Scan for the cell matching the given text and deliver its (x, y) coordinate at center. 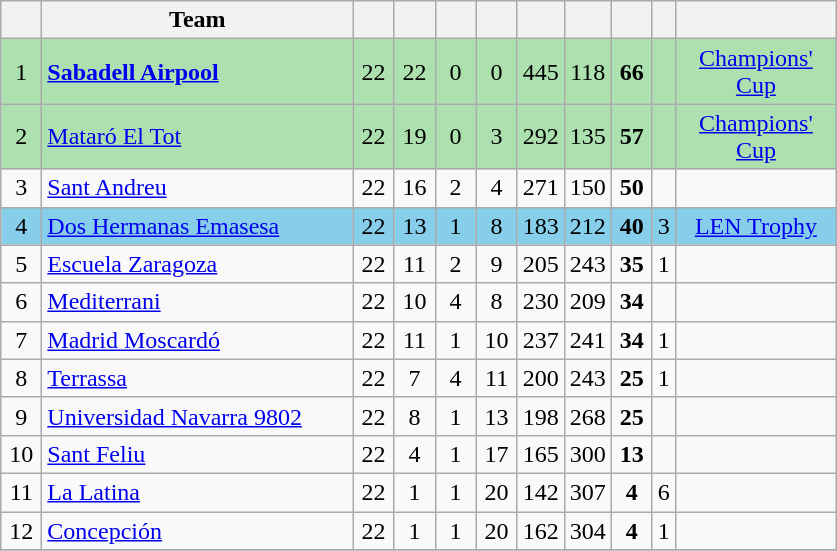
LEN Trophy (756, 226)
200 (540, 378)
268 (588, 416)
Sant Andreu (198, 188)
304 (588, 531)
57 (632, 136)
Concepción (198, 531)
19 (414, 136)
16 (414, 188)
271 (540, 188)
Mataró El Tot (198, 136)
118 (588, 72)
150 (588, 188)
35 (632, 264)
209 (588, 302)
307 (588, 492)
142 (540, 492)
5 (22, 264)
205 (540, 264)
183 (540, 226)
La Latina (198, 492)
Terrassa (198, 378)
292 (540, 136)
212 (588, 226)
Sant Feliu (198, 454)
241 (588, 340)
230 (540, 302)
237 (540, 340)
198 (540, 416)
445 (540, 72)
135 (588, 136)
Escuela Zaragoza (198, 264)
12 (22, 531)
Dos Hermanas Emasesa (198, 226)
40 (632, 226)
162 (540, 531)
66 (632, 72)
300 (588, 454)
165 (540, 454)
Mediterrani (198, 302)
Team (198, 20)
17 (496, 454)
50 (632, 188)
Sabadell Airpool (198, 72)
Universidad Navarra 9802 (198, 416)
Madrid Moscardó (198, 340)
